Locate the cell with the specified text and output its (x, y) center coordinate. 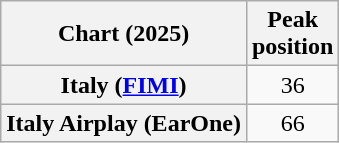
36 (292, 85)
Italy Airplay (EarOne) (124, 123)
Peakposition (292, 34)
Italy (FIMI) (124, 85)
66 (292, 123)
Chart (2025) (124, 34)
